Output the (X, Y) coordinate of the center of the cell containing the given text.  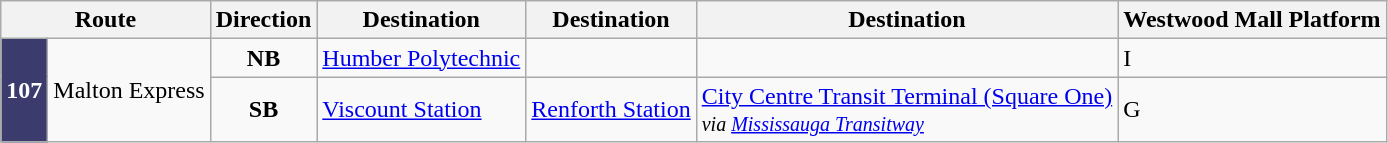
Malton Express (129, 90)
City Centre Transit Terminal (Square One)via Mississauga Transitway (907, 110)
SB (264, 110)
Humber Polytechnic (422, 58)
Renforth Station (611, 110)
G (1252, 110)
Direction (264, 20)
I (1252, 58)
Route (106, 20)
NB (264, 58)
Viscount Station (422, 110)
Westwood Mall Platform (1252, 20)
107 (24, 90)
